Capture the cell that displays the provided text and extract its [X, Y] central coordinate. 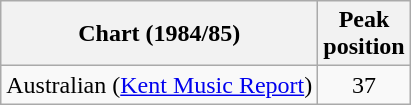
Australian (Kent Music Report) [160, 85]
37 [364, 85]
Peakposition [364, 34]
Chart (1984/85) [160, 34]
